Pinpoint the cell where the given text exists, returning its (X, Y) midpoint coordinate. 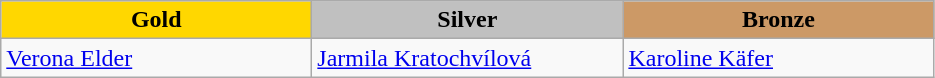
Verona Elder (156, 58)
Gold (156, 20)
Karoline Käfer (778, 58)
Silver (468, 20)
Jarmila Kratochvílová (468, 58)
Bronze (778, 20)
